Return the (X, Y) coordinate for the center point of the cell that contains the specified text.  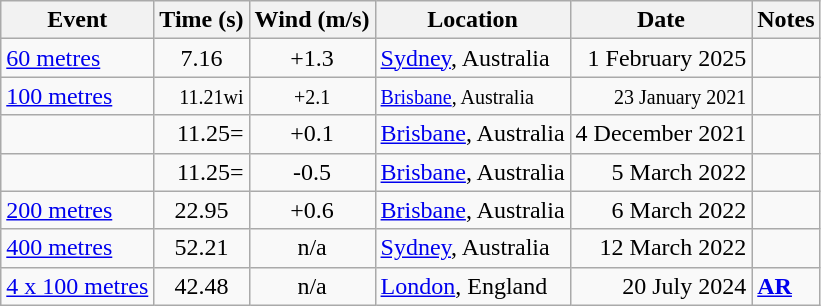
Time (s) (202, 20)
12 March 2022 (661, 248)
1 February 2025 (661, 58)
Location (472, 20)
+2.1 (312, 96)
4 December 2021 (661, 134)
60 metres (78, 58)
-0.5 (312, 172)
7.16 (202, 58)
AR (786, 286)
100 metres (78, 96)
6 March 2022 (661, 210)
22.95 (202, 210)
5 March 2022 (661, 172)
52.21 (202, 248)
+0.1 (312, 134)
Date (661, 20)
20 July 2024 (661, 286)
11.21wi (202, 96)
42.48 (202, 286)
23 January 2021 (661, 96)
+1.3 (312, 58)
4 x 100 metres (78, 286)
Wind (m/s) (312, 20)
400 metres (78, 248)
Notes (786, 20)
London, England (472, 286)
Event (78, 20)
200 metres (78, 210)
+0.6 (312, 210)
